Pinpoint the cell where the given text exists, returning its [X, Y] midpoint coordinate. 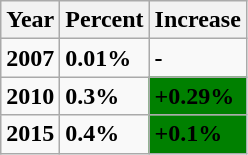
Year [30, 20]
Percent [104, 20]
0.3% [104, 96]
+0.1% [198, 134]
0.4% [104, 134]
- [198, 58]
2010 [30, 96]
0.01% [104, 58]
2015 [30, 134]
2007 [30, 58]
Increase [198, 20]
+0.29% [198, 96]
